Pinpoint the cell where the given text exists, returning its (x, y) midpoint coordinate. 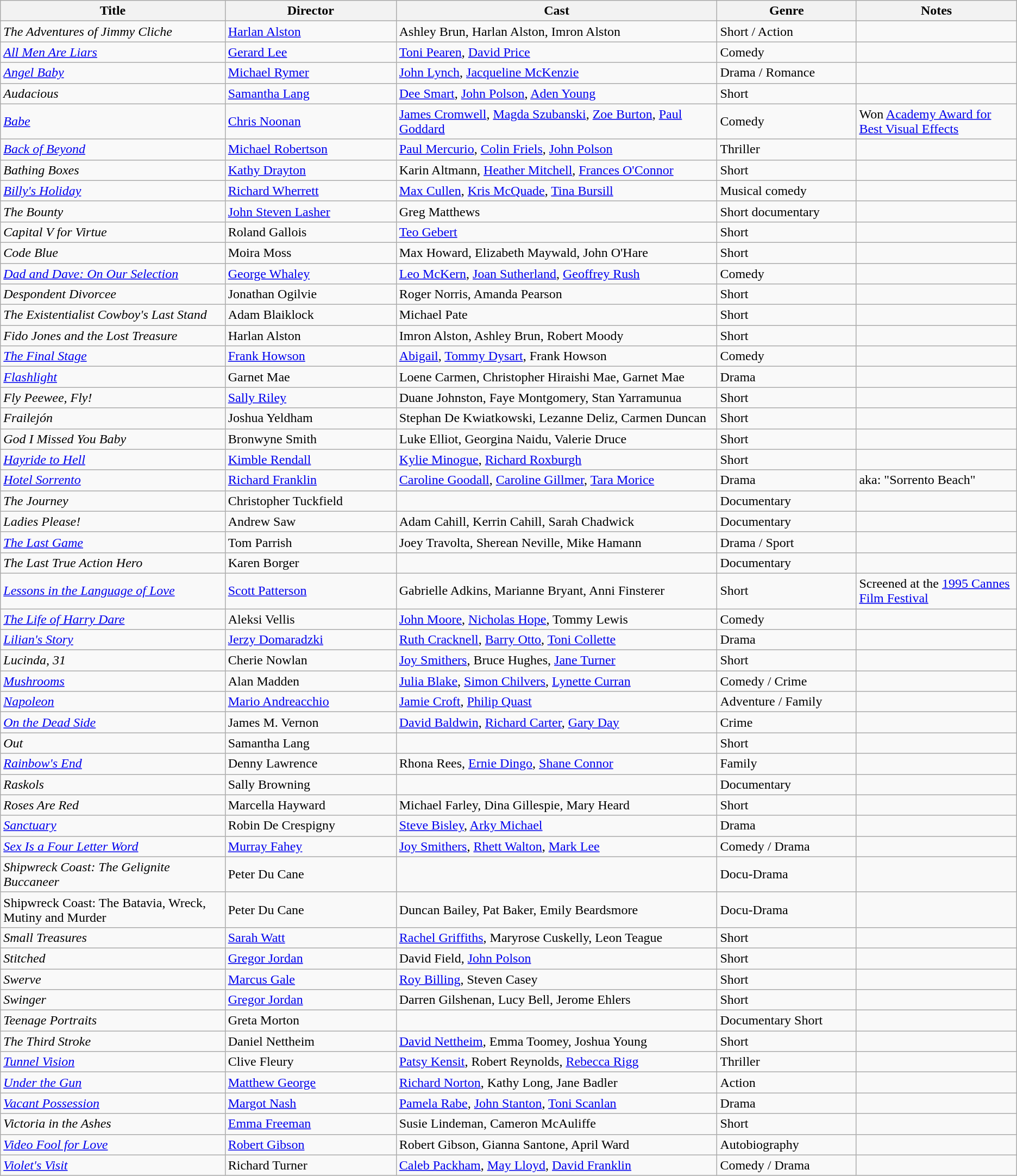
Teenage Portraits (113, 1021)
Rainbow's End (113, 764)
Steve Bisley, Arky Michael (556, 826)
Michael Farley, Dina Gillespie, Mary Heard (556, 805)
Frank Howson (311, 356)
Ladies Please! (113, 521)
Matthew George (311, 1083)
Mario Andreacchio (311, 702)
The Third Stroke (113, 1041)
Sarah Watt (311, 938)
The Existentialist Cowboy's Last Stand (113, 315)
Back of Beyond (113, 149)
Fido Jones and the Lost Treasure (113, 336)
Garnet Mae (311, 377)
David Field, John Polson (556, 958)
Gabrielle Adkins, Marianne Bryant, Anni Finsterer (556, 591)
Documentary Short (787, 1021)
The Adventures of Jimmy Cliche (113, 32)
Bathing Boxes (113, 170)
Kimble Rendall (311, 460)
Chris Noonan (311, 122)
Flashlight (113, 377)
Frailejón (113, 418)
Musical comedy (787, 191)
Caroline Goodall, Caroline Gillmer, Tara Morice (556, 480)
Marcus Gale (311, 979)
Richard Franklin (311, 480)
Pamela Rabe, John Stanton, Toni Scanlan (556, 1103)
David Baldwin, Richard Carter, Gary Day (556, 722)
Susie Lindeman, Cameron McAuliffe (556, 1124)
Alan Madden (311, 681)
Comedy / Crime (787, 681)
Audacious (113, 93)
Title (113, 11)
Paul Mercurio, Colin Friels, John Polson (556, 149)
Richard Wherrett (311, 191)
The Bounty (113, 211)
Genre (787, 11)
Luke Elliot, Georgina Naidu, Valerie Druce (556, 439)
Sanctuary (113, 826)
James Cromwell, Magda Szubanski, Zoe Burton, Paul Goddard (556, 122)
Raskols (113, 784)
Jerzy Domaradzki (311, 640)
Victoria in the Ashes (113, 1124)
Shipwreck Coast: The Batavia, Wreck, Mutiny and Murder (113, 909)
John Steven Lasher (311, 211)
Margot Nash (311, 1103)
Christopher Tuckfield (311, 501)
The Last True Action Hero (113, 563)
Roger Norris, Amanda Pearson (556, 294)
The Final Stage (113, 356)
Capital V for Virtue (113, 232)
Max Cullen, Kris McQuade, Tina Bursill (556, 191)
Vacant Possession (113, 1103)
Babe (113, 122)
Sex Is a Four Letter Word (113, 846)
Joshua Yeldham (311, 418)
Abigail, Tommy Dysart, Frank Howson (556, 356)
Cast (556, 11)
Caleb Packham, May Lloyd, David Franklin (556, 1165)
Denny Lawrence (311, 764)
Angel Baby (113, 73)
Kathy Drayton (311, 170)
Swinger (113, 1000)
Richard Norton, Kathy Long, Jane Badler (556, 1083)
The Last Game (113, 542)
Autobiography (787, 1144)
Michael Robertson (311, 149)
Video Fool for Love (113, 1144)
The Journey (113, 501)
Darren Gilshenan, Lucy Bell, Jerome Ehlers (556, 1000)
Napoleon (113, 702)
Aleksi Vellis (311, 619)
Out (113, 743)
Duane Johnston, Faye Montgomery, Stan Yarramunua (556, 398)
Adam Cahill, Kerrin Cahill, Sarah Chadwick (556, 521)
Jamie Croft, Philip Quast (556, 702)
Despondent Divorcee (113, 294)
Hayride to Hell (113, 460)
Code Blue (113, 253)
Imron Alston, Ashley Brun, Robert Moody (556, 336)
Karin Altmann, Heather Mitchell, Frances O'Connor (556, 170)
Clive Fleury (311, 1062)
Adam Blaiklock (311, 315)
Cherie Nowlan (311, 661)
Won Academy Award for Best Visual Effects (937, 122)
Joy Smithers, Bruce Hughes, Jane Turner (556, 661)
Karen Borger (311, 563)
John Lynch, Jacqueline McKenzie (556, 73)
Hotel Sorrento (113, 480)
Fly Peewee, Fly! (113, 398)
Under the Gun (113, 1083)
Michael Pate (556, 315)
Mushrooms (113, 681)
David Nettheim, Emma Toomey, Joshua Young (556, 1041)
Ruth Cracknell, Barry Otto, Toni Collette (556, 640)
Duncan Bailey, Pat Baker, Emily Beardsmore (556, 909)
Toni Pearen, David Price (556, 52)
Teo Gebert (556, 232)
Roses Are Red (113, 805)
Rachel Griffiths, Maryrose Cuskelly, Leon Teague (556, 938)
Greta Morton (311, 1021)
Dee Smart, John Polson, Aden Young (556, 93)
Lilian's Story (113, 640)
Robert Gibson (311, 1144)
Lucinda, 31 (113, 661)
Drama / Sport (787, 542)
John Moore, Nicholas Hope, Tommy Lewis (556, 619)
Drama / Romance (787, 73)
Family (787, 764)
God I Missed You Baby (113, 439)
aka: "Sorrento Beach" (937, 480)
Small Treasures (113, 938)
Emma Freeman (311, 1124)
George Whaley (311, 273)
Richard Turner (311, 1165)
Michael Rymer (311, 73)
Joey Travolta, Sherean Neville, Mike Hamann (556, 542)
Short documentary (787, 211)
Murray Fahey (311, 846)
Loene Carmen, Christopher Hiraishi Mae, Garnet Mae (556, 377)
Tom Parrish (311, 542)
Leo McKern, Joan Sutherland, Geoffrey Rush (556, 273)
Andrew Saw (311, 521)
All Men Are Liars (113, 52)
Roy Billing, Steven Casey (556, 979)
Crime (787, 722)
On the Dead Side (113, 722)
Shipwreck Coast: The Gelignite Buccaneer (113, 875)
Rhona Rees, Ernie Dingo, Shane Connor (556, 764)
Director (311, 11)
Max Howard, Elizabeth Maywald, John O'Hare (556, 253)
Kylie Minogue, Richard Roxburgh (556, 460)
Violet's Visit (113, 1165)
Robert Gibson, Gianna Santone, April Ward (556, 1144)
The Life of Harry Dare (113, 619)
Billy's Holiday (113, 191)
Stitched (113, 958)
Lessons in the Language of Love (113, 591)
Action (787, 1083)
Robin De Crespigny (311, 826)
Short / Action (787, 32)
Gerard Lee (311, 52)
Stephan De Kwiatkowski, Lezanne Deliz, Carmen Duncan (556, 418)
Scott Patterson (311, 591)
Greg Matthews (556, 211)
Bronwyne Smith (311, 439)
Jonathan Ogilvie (311, 294)
Moira Moss (311, 253)
Patsy Kensit, Robert Reynolds, Rebecca Rigg (556, 1062)
Joy Smithers, Rhett Walton, Mark Lee (556, 846)
Tunnel Vision (113, 1062)
Adventure / Family (787, 702)
Ashley Brun, Harlan Alston, Imron Alston (556, 32)
Sally Riley (311, 398)
James M. Vernon (311, 722)
Sally Browning (311, 784)
Notes (937, 11)
Daniel Nettheim (311, 1041)
Julia Blake, Simon Chilvers, Lynette Curran (556, 681)
Screened at the 1995 Cannes Film Festival (937, 591)
Swerve (113, 979)
Roland Gallois (311, 232)
Dad and Dave: On Our Selection (113, 273)
Marcella Hayward (311, 805)
